For the text-containing cell, return its midpoint in [X, Y] coordinate format. 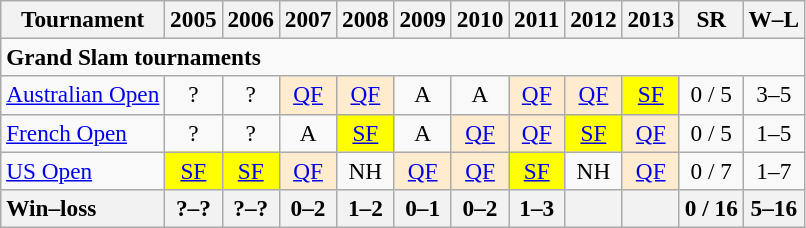
1–5 [774, 133]
Australian Open [83, 95]
SR [711, 19]
2011 [537, 19]
0 / 16 [711, 208]
Tournament [83, 19]
0 / 7 [711, 170]
0–1 [422, 208]
Grand Slam tournaments [403, 57]
2008 [366, 19]
W–L [774, 19]
2013 [650, 19]
2009 [422, 19]
2010 [480, 19]
2005 [194, 19]
1–7 [774, 170]
Win–loss [83, 208]
French Open [83, 133]
2012 [594, 19]
2006 [250, 19]
1–3 [537, 208]
US Open [83, 170]
1–2 [366, 208]
2007 [308, 19]
5–16 [774, 208]
3–5 [774, 95]
